Identify which cell holds the provided text, then report its (x, y) central coordinate. 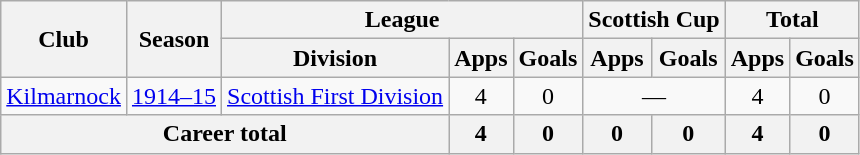
Division (336, 58)
— (654, 96)
League (402, 20)
Season (174, 39)
Kilmarnock (64, 96)
Total (792, 20)
Scottish Cup (654, 20)
Career total (225, 134)
Scottish First Division (336, 96)
Club (64, 39)
1914–15 (174, 96)
